Capture the cell that displays the provided text and extract its [X, Y] central coordinate. 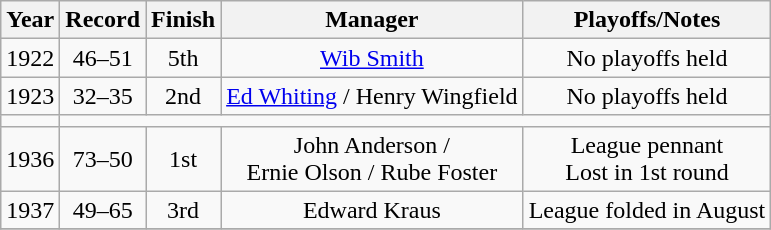
1923 [30, 96]
League pennantLost in 1st round [647, 158]
Finish [184, 20]
73–50 [103, 158]
46–51 [103, 58]
1922 [30, 58]
League folded in August [647, 210]
1936 [30, 158]
Ed Whiting / Henry Wingfield [372, 96]
49–65 [103, 210]
1st [184, 158]
32–35 [103, 96]
1937 [30, 210]
Edward Kraus [372, 210]
John Anderson / Ernie Olson / Rube Foster [372, 158]
Manager [372, 20]
Wib Smith [372, 58]
Playoffs/Notes [647, 20]
5th [184, 58]
2nd [184, 96]
3rd [184, 210]
Record [103, 20]
Year [30, 20]
